Extract the [X, Y] coordinate from the center of the cell holding the provided text.  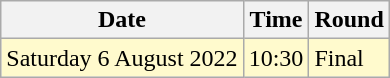
Time [276, 20]
Date [122, 20]
Round [349, 20]
10:30 [276, 58]
Saturday 6 August 2022 [122, 58]
Final [349, 58]
